Pinpoint the cell where the given text exists, returning its (x, y) midpoint coordinate. 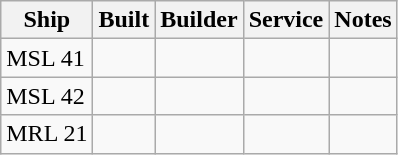
Ship (47, 20)
MSL 42 (47, 96)
MSL 41 (47, 58)
Built (124, 20)
Builder (199, 20)
Service (286, 20)
MRL 21 (47, 134)
Notes (363, 20)
